Output the (x, y) coordinate of the center of the cell containing the given text.  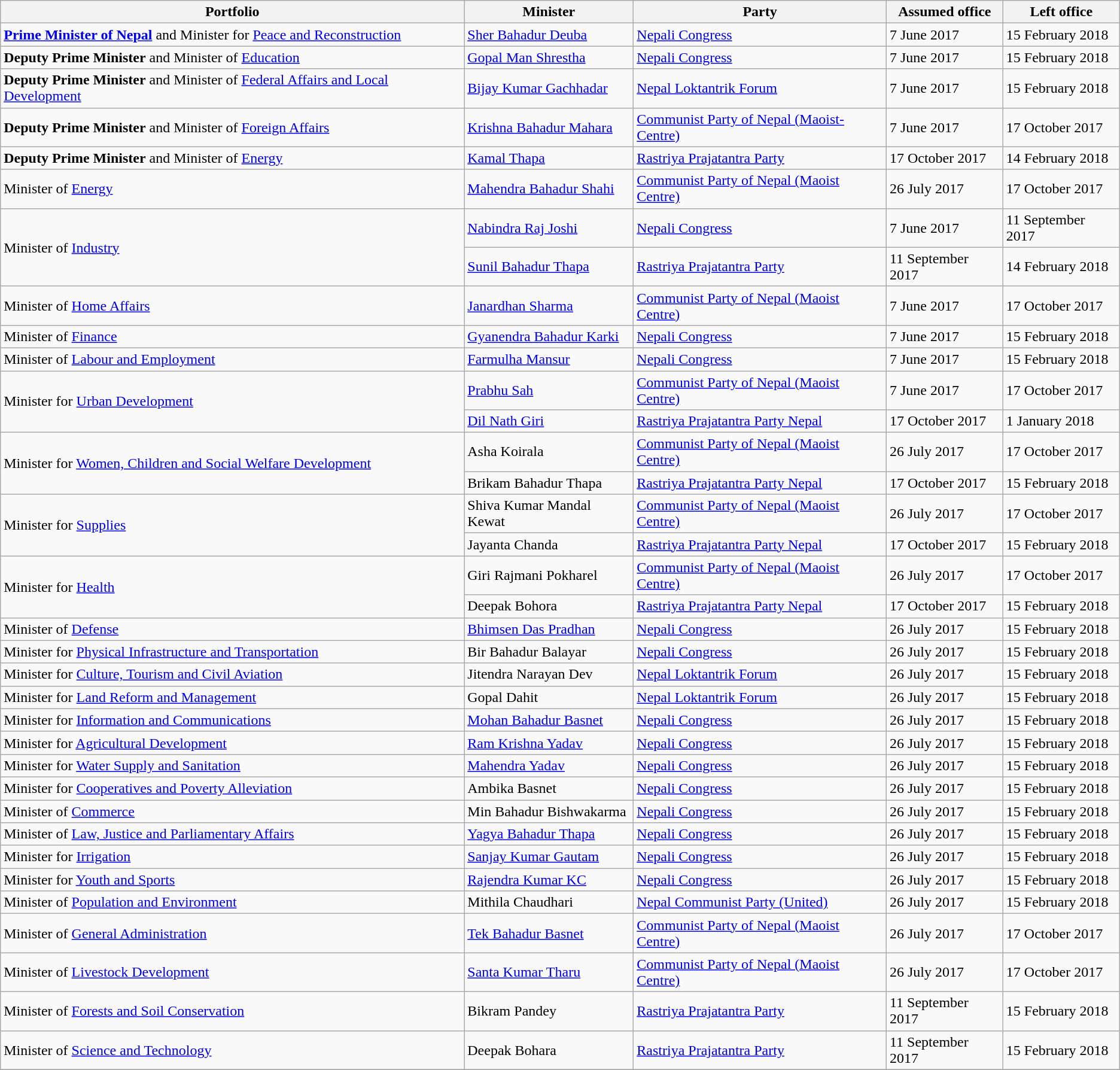
Minister for Information and Communications (232, 720)
Minister of Law, Justice and Parliamentary Affairs (232, 834)
Deputy Prime Minister and Minister of Education (232, 57)
1 January 2018 (1061, 421)
Minister of Industry (232, 247)
Min Bahadur Bishwakarma (549, 811)
Minister for Women, Children and Social Welfare Development (232, 463)
Minister of Population and Environment (232, 902)
Sanjay Kumar Gautam (549, 857)
Jayanta Chanda (549, 545)
Portfolio (232, 12)
Deepak Bohora (549, 606)
Minister of Labour and Employment (232, 359)
Minister of Defense (232, 629)
Bir Bahadur Balayar (549, 652)
Yagya Bahadur Thapa (549, 834)
Minister of Livestock Development (232, 972)
Minister (549, 12)
Minister for Agricultural Development (232, 743)
Janardhan Sharma (549, 305)
Bikram Pandey (549, 1011)
Shiva Kumar Mandal Kewat (549, 513)
Minister for Youth and Sports (232, 880)
Santa Kumar Tharu (549, 972)
Prabhu Sah (549, 390)
Minister for Culture, Tourism and Civil Aviation (232, 674)
Ram Krishna Yadav (549, 743)
Assumed office (944, 12)
Minister of Energy (232, 189)
Jitendra Narayan Dev (549, 674)
Asha Koirala (549, 452)
Prime Minister of Nepal and Minister for Peace and Reconstruction (232, 35)
Gopal Man Shrestha (549, 57)
Minister of Science and Technology (232, 1050)
Minister of Finance (232, 336)
Minister of Commerce (232, 811)
Ambika Basnet (549, 788)
Party (760, 12)
Gopal Dahit (549, 697)
Mahendra Bahadur Shahi (549, 189)
Gyanendra Bahadur Karki (549, 336)
Mithila Chaudhari (549, 902)
Minister for Cooperatives and Poverty Alleviation (232, 788)
Tek Bahadur Basnet (549, 934)
Minister of Forests and Soil Conservation (232, 1011)
Deputy Prime Minister and Minister of Energy (232, 158)
Minister for Urban Development (232, 402)
Farmulha Mansur (549, 359)
Sunil Bahadur Thapa (549, 267)
Nepal Communist Party (United) (760, 902)
Rajendra Kumar KC (549, 880)
Kamal Thapa (549, 158)
Mahendra Yadav (549, 765)
Sher Bahadur Deuba (549, 35)
Minister for Water Supply and Sanitation (232, 765)
Minister for Supplies (232, 525)
Bhimsen Das Pradhan (549, 629)
Minister for Land Reform and Management (232, 697)
Brikam Bahadur Thapa (549, 483)
Minister of General Administration (232, 934)
Deputy Prime Minister and Minister of Foreign Affairs (232, 127)
Giri Rajmani Pokharel (549, 576)
Communist Party of Nepal (Maoist-Centre) (760, 127)
Deepak Bohara (549, 1050)
Minister for Irrigation (232, 857)
Krishna Bahadur Mahara (549, 127)
Minister for Physical Infrastructure and Transportation (232, 652)
Minister for Health (232, 586)
Left office (1061, 12)
Bijay Kumar Gachhadar (549, 89)
Minister of Home Affairs (232, 305)
Dil Nath Giri (549, 421)
Deputy Prime Minister and Minister of Federal Affairs and Local Development (232, 89)
Nabindra Raj Joshi (549, 227)
Mohan Bahadur Basnet (549, 720)
